Detect which cell encompasses the target text, then output its (x, y) center coordinate. 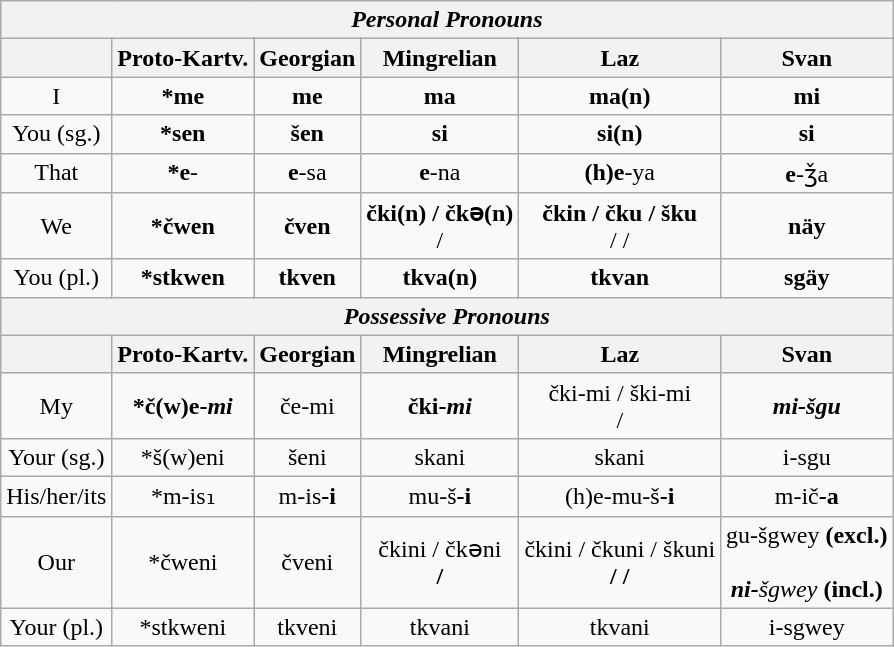
m-ič-a (807, 496)
näy (807, 226)
mi (807, 96)
si(n) (620, 134)
m-is-i (308, 496)
ma(n) (620, 96)
*čweni (183, 562)
sgäy (807, 278)
gu-šgwey (excl.)ni-šgwey (incl.) (807, 562)
tkven (308, 278)
(h)e-mu-š-i (620, 496)
šeni (308, 457)
*stkwen (183, 278)
*č(w)e-mi (183, 406)
e-na (440, 173)
če-mi (308, 406)
ma (440, 96)
Your (pl.) (56, 627)
čki-mi (440, 406)
You (pl.) (56, 278)
čkini / čkəni / (440, 562)
*me (183, 96)
(h)e-ya (620, 173)
mi-šgu (807, 406)
His/her/its (56, 496)
*e- (183, 173)
čki(n) / čkə(n) / (440, 226)
e-sa (308, 173)
me (308, 96)
That (56, 173)
You (sg.) (56, 134)
Possessive Pronouns (447, 316)
i-sgwey (807, 627)
šen (308, 134)
Your (sg.) (56, 457)
*š(w)eni (183, 457)
tkva(n) (440, 278)
čveni (308, 562)
Our (56, 562)
tkveni (308, 627)
I (56, 96)
čven (308, 226)
*sen (183, 134)
My (56, 406)
e-ǯa (807, 173)
čkin / čku / šku / / (620, 226)
*m-is₁ (183, 496)
*stkweni (183, 627)
i-sgu (807, 457)
čkini / čkuni / škuni / / (620, 562)
čki-mi / ški-mi / (620, 406)
mu-š-i (440, 496)
tkvan (620, 278)
We (56, 226)
*čwen (183, 226)
Personal Pronouns (447, 20)
